Scan for the cell matching the given text and deliver its (x, y) coordinate at center. 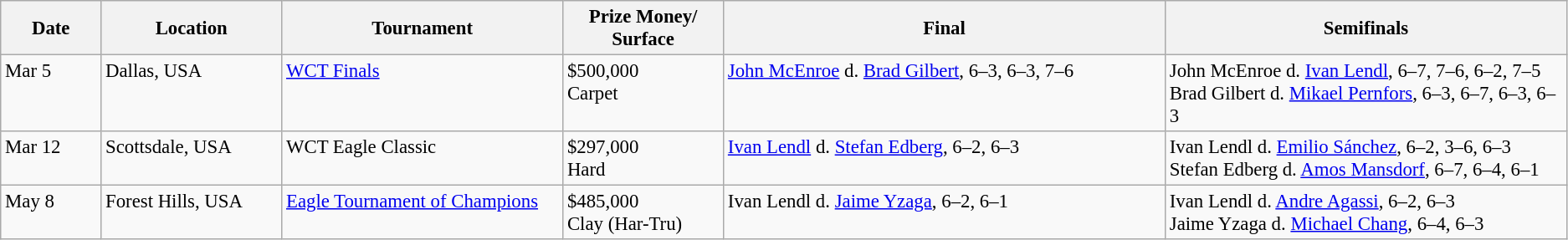
Mar 12 (51, 159)
$500,000Carpet (643, 94)
Ivan Lendl d. Jaime Yzaga, 6–2, 6–1 (945, 212)
Dallas, USA (192, 94)
$297,000Hard (643, 159)
Mar 5 (51, 94)
Ivan Lendl d. Andre Agassi, 6–2, 6–3 Jaime Yzaga d. Michael Chang, 6–4, 6–3 (1366, 212)
John McEnroe d. Brad Gilbert, 6–3, 6–3, 7–6 (945, 94)
Tournament (423, 28)
Forest Hills, USA (192, 212)
Final (945, 28)
Scottsdale, USA (192, 159)
WCT Finals (423, 94)
WCT Eagle Classic (423, 159)
John McEnroe d. Ivan Lendl, 6–7, 7–6, 6–2, 7–5 Brad Gilbert d. Mikael Pernfors, 6–3, 6–7, 6–3, 6–3 (1366, 94)
Ivan Lendl d. Emilio Sánchez, 6–2, 3–6, 6–3 Stefan Edberg d. Amos Mansdorf, 6–7, 6–4, 6–1 (1366, 159)
$485,000Clay (Har-Tru) (643, 212)
Location (192, 28)
Prize Money/Surface (643, 28)
Semifinals (1366, 28)
Date (51, 28)
May 8 (51, 212)
Eagle Tournament of Champions (423, 212)
Ivan Lendl d. Stefan Edberg, 6–2, 6–3 (945, 159)
